Pinpoint the cell where the given text exists, returning its [x, y] midpoint coordinate. 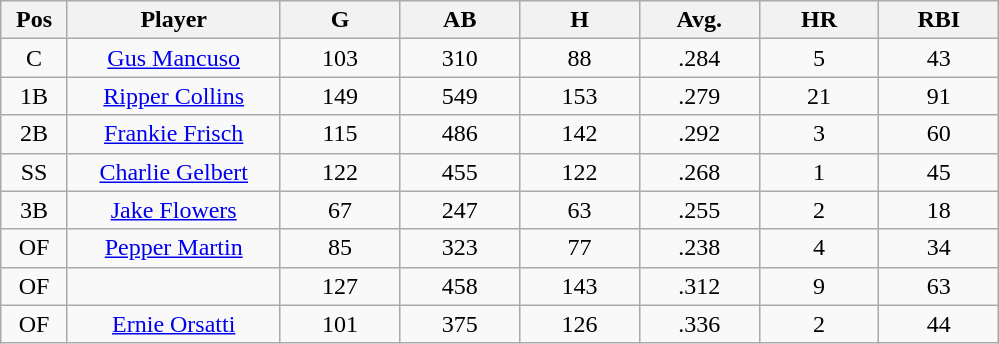
45 [939, 172]
.336 [699, 324]
486 [460, 134]
375 [460, 324]
G [340, 20]
85 [340, 248]
142 [580, 134]
.238 [699, 248]
Ripper Collins [174, 96]
2B [34, 134]
126 [580, 324]
101 [340, 324]
18 [939, 210]
88 [580, 58]
H [580, 20]
AB [460, 20]
143 [580, 286]
34 [939, 248]
Charlie Gelbert [174, 172]
1B [34, 96]
.292 [699, 134]
115 [340, 134]
103 [340, 58]
Frankie Frisch [174, 134]
.312 [699, 286]
Pos [34, 20]
C [34, 58]
323 [460, 248]
3B [34, 210]
247 [460, 210]
SS [34, 172]
153 [580, 96]
4 [819, 248]
RBI [939, 20]
HR [819, 20]
Gus Mancuso [174, 58]
Player [174, 20]
310 [460, 58]
455 [460, 172]
67 [340, 210]
127 [340, 286]
3 [819, 134]
549 [460, 96]
.279 [699, 96]
43 [939, 58]
458 [460, 286]
21 [819, 96]
91 [939, 96]
Jake Flowers [174, 210]
9 [819, 286]
44 [939, 324]
.268 [699, 172]
77 [580, 248]
.255 [699, 210]
1 [819, 172]
5 [819, 58]
Ernie Orsatti [174, 324]
.284 [699, 58]
149 [340, 96]
60 [939, 134]
Pepper Martin [174, 248]
Avg. [699, 20]
